Provide the [x, y] coordinate of the cell's center where the given text is located.  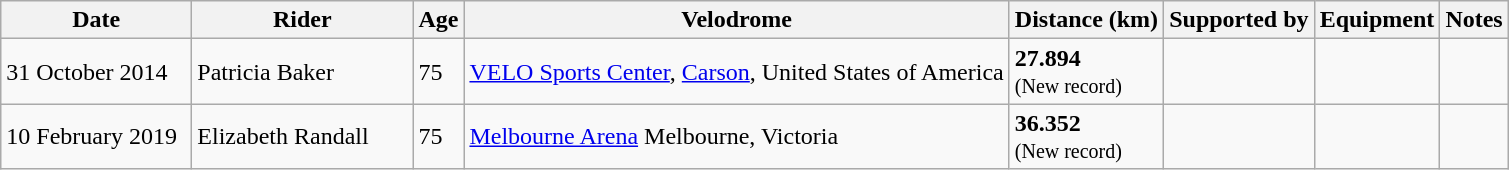
Patricia Baker [302, 72]
Elizabeth Randall [302, 136]
VELO Sports Center, Carson, United States of America [736, 72]
Age [438, 20]
Equipment [1377, 20]
31 October 2014 [96, 72]
36.352(New record) [1086, 136]
Supported by [1239, 20]
27.894(New record) [1086, 72]
Rider [302, 20]
Notes [1474, 20]
Melbourne Arena Melbourne, Victoria [736, 136]
Distance (km) [1086, 20]
Date [96, 20]
Velodrome [736, 20]
10 February 2019 [96, 136]
